Locate the cell with the specified text and output its (X, Y) center coordinate. 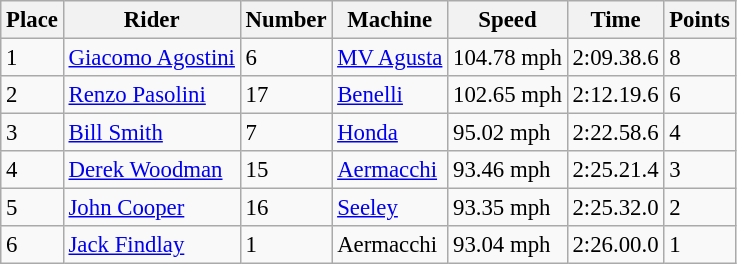
93.46 mph (508, 170)
Number (286, 20)
Time (616, 20)
7 (286, 133)
Rider (152, 20)
17 (286, 95)
95.02 mph (508, 133)
2:25.21.4 (616, 170)
Jack Findlay (152, 245)
16 (286, 208)
8 (700, 58)
93.04 mph (508, 245)
Speed (508, 20)
Seeley (390, 208)
Points (700, 20)
Derek Woodman (152, 170)
2:25.32.0 (616, 208)
Benelli (390, 95)
Bill Smith (152, 133)
Giacomo Agostini (152, 58)
Machine (390, 20)
2:22.58.6 (616, 133)
93.35 mph (508, 208)
2:26.00.0 (616, 245)
Renzo Pasolini (152, 95)
102.65 mph (508, 95)
Honda (390, 133)
2:09.38.6 (616, 58)
15 (286, 170)
MV Agusta (390, 58)
2:12.19.6 (616, 95)
John Cooper (152, 208)
5 (32, 208)
Place (32, 20)
104.78 mph (508, 58)
